Locate the cell with the specified text and output its [X, Y] center coordinate. 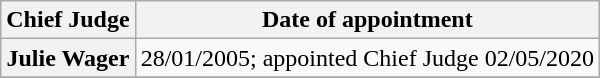
Julie Wager [68, 58]
Date of appointment [367, 20]
Chief Judge [68, 20]
28/01/2005; appointed Chief Judge 02/05/2020 [367, 58]
